Provide the [x, y] coordinate of the cell's center where the given text is located.  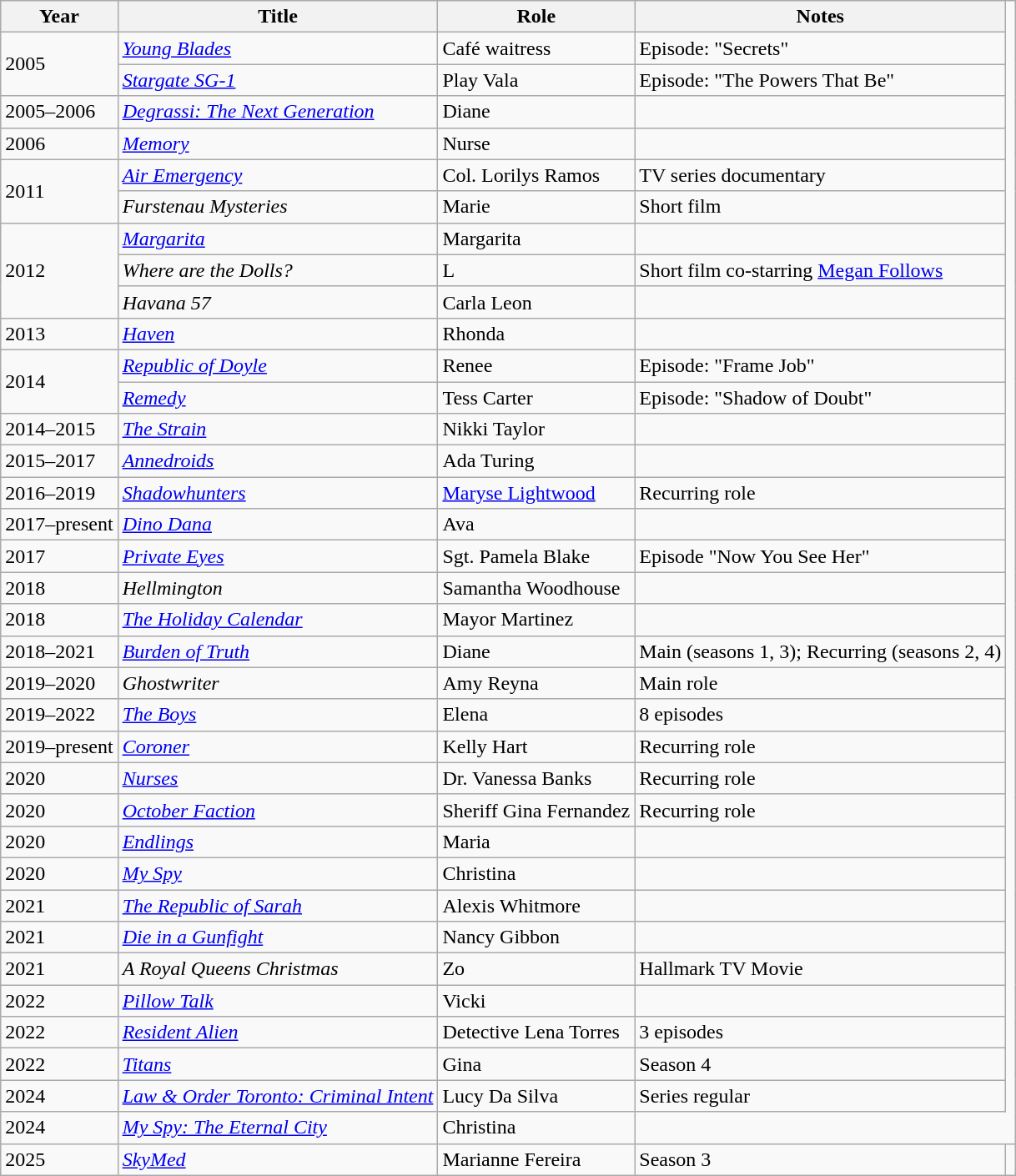
8 episodes [821, 715]
2019–2022 [59, 715]
Pillow Talk [278, 1001]
Nancy Gibbon [536, 937]
Where are the Dolls? [278, 270]
Sheriff Gina Fernandez [536, 810]
Titans [278, 1064]
Degrassi: The Next Generation [278, 112]
Role [536, 17]
Tess Carter [536, 398]
Ghostwriter [278, 683]
Main (seasons 1, 3); Recurring (seasons 2, 4) [821, 651]
October Faction [278, 810]
Season 4 [821, 1064]
Mayor Martinez [536, 620]
Burden of Truth [278, 651]
My Spy: The Eternal City [278, 1128]
2014 [59, 381]
Carla Leon [536, 302]
Maryse Lightwood [536, 493]
Play Vala [536, 80]
Die in a Gunfight [278, 937]
2011 [59, 191]
Episode: "The Powers That Be" [821, 80]
Nurse [536, 143]
Season 3 [821, 1159]
Maria [536, 842]
Stargate SG-1 [278, 80]
Detective Lena Torres [536, 1033]
Gina [536, 1064]
Samantha Woodhouse [536, 588]
2016–2019 [59, 493]
Short film [821, 207]
Episode: "Shadow of Doubt" [821, 398]
The Boys [278, 715]
Episode: "Frame Job" [821, 365]
2018–2021 [59, 651]
Sgt. Pamela Blake [536, 556]
Café waitress [536, 48]
2012 [59, 270]
Main role [821, 683]
My Spy [278, 873]
Rhonda [536, 334]
Marianne Fereira [536, 1159]
Republic of Doyle [278, 365]
Episode: "Secrets" [821, 48]
Nurses [278, 778]
A Royal Queens Christmas [278, 969]
2017 [59, 556]
2019–2020 [59, 683]
3 episodes [821, 1033]
Hellmington [278, 588]
Ada Turing [536, 461]
The Strain [278, 430]
2017–present [59, 525]
TV series documentary [821, 175]
Haven [278, 334]
Shadowhunters [278, 493]
2005–2006 [59, 112]
Remedy [278, 398]
Episode "Now You See Her" [821, 556]
Law & Order Toronto: Criminal Intent [278, 1096]
Dr. Vanessa Banks [536, 778]
2014–2015 [59, 430]
2019–present [59, 746]
Year [59, 17]
Vicki [536, 1001]
Zo [536, 969]
Young Blades [278, 48]
Title [278, 17]
2005 [59, 64]
2013 [59, 334]
Ava [536, 525]
Kelly Hart [536, 746]
Resident Alien [278, 1033]
Col. Lorilys Ramos [536, 175]
2025 [59, 1159]
2015–2017 [59, 461]
Series regular [821, 1096]
Amy Reyna [536, 683]
Short film co-starring Megan Follows [821, 270]
Marie [536, 207]
Dino Dana [278, 525]
Nikki Taylor [536, 430]
L [536, 270]
Furstenau Mysteries [278, 207]
Annedroids [278, 461]
Renee [536, 365]
2006 [59, 143]
Private Eyes [278, 556]
Air Emergency [278, 175]
Havana 57 [278, 302]
SkyMed [278, 1159]
Lucy Da Silva [536, 1096]
Coroner [278, 746]
Hallmark TV Movie [821, 969]
The Republic of Sarah [278, 905]
Alexis Whitmore [536, 905]
The Holiday Calendar [278, 620]
Notes [821, 17]
Endlings [278, 842]
Elena [536, 715]
Memory [278, 143]
